Find where the given text appears and provide that cell's center as [X, Y] coordinate. 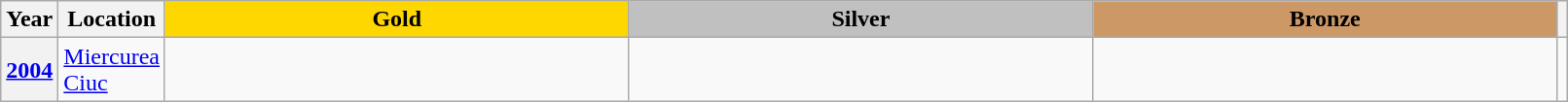
Bronze [1326, 19]
Silver [860, 19]
Miercurea Ciuc [112, 70]
Year [29, 19]
2004 [29, 70]
Location [112, 19]
Gold [397, 19]
